Pinpoint the cell where the given text exists, returning its (x, y) midpoint coordinate. 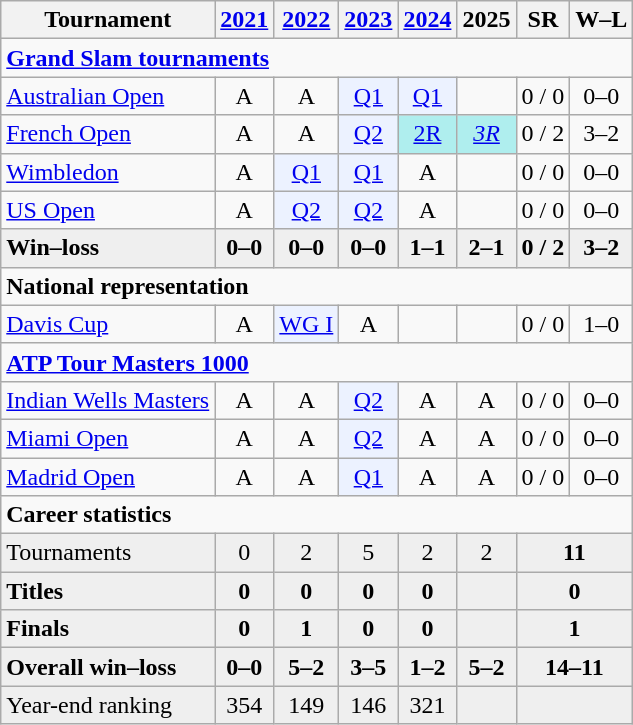
ATP Tour Masters 1000 (317, 362)
SR (543, 20)
2024 (428, 20)
Year-end ranking (108, 705)
Grand Slam tournaments (317, 58)
2R (428, 134)
149 (306, 705)
1–0 (602, 324)
146 (368, 705)
14–11 (574, 667)
Miami Open (108, 438)
Titles (108, 591)
3–5 (368, 667)
354 (244, 705)
Tournament (108, 20)
Win–loss (108, 248)
French Open (108, 134)
1–2 (428, 667)
2021 (244, 20)
Australian Open (108, 96)
W–L (602, 20)
1–1 (428, 248)
2023 (368, 20)
2–1 (486, 248)
2025 (486, 20)
US Open (108, 210)
2022 (306, 20)
5 (368, 553)
Madrid Open (108, 477)
Career statistics (317, 515)
WG I (306, 324)
11 (574, 553)
Tournaments (108, 553)
321 (428, 705)
National representation (317, 286)
Wimbledon (108, 172)
Overall win–loss (108, 667)
Indian Wells Masters (108, 400)
3R (486, 134)
Finals (108, 629)
Davis Cup (108, 324)
